Search for the cell housing the specified text and yield its [x, y] center coordinate. 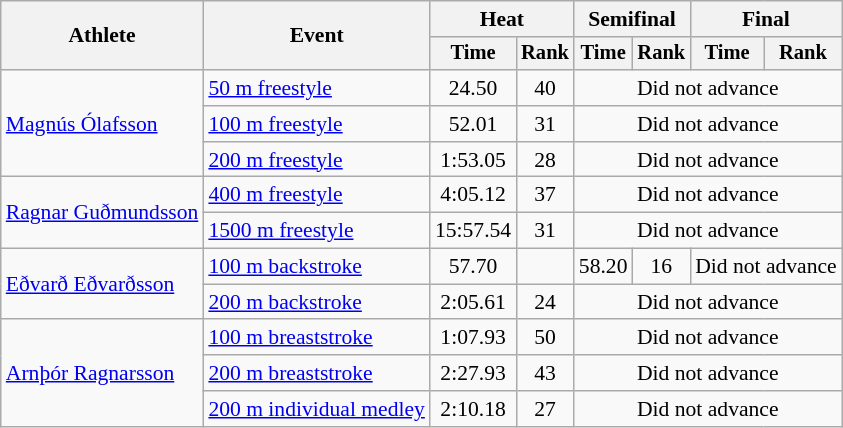
2:27.93 [473, 373]
28 [545, 160]
Arnþór Ragnarsson [102, 374]
27 [545, 409]
2:05.61 [473, 302]
200 m individual medley [316, 409]
15:57.54 [473, 231]
1:53.05 [473, 160]
100 m backstroke [316, 267]
43 [545, 373]
Event [316, 36]
Semifinal [632, 19]
4:05.12 [473, 195]
1500 m freestyle [316, 231]
200 m freestyle [316, 160]
50 m freestyle [316, 88]
200 m backstroke [316, 302]
24 [545, 302]
37 [545, 195]
52.01 [473, 124]
2:10.18 [473, 409]
40 [545, 88]
Final [766, 19]
400 m freestyle [316, 195]
1:07.93 [473, 338]
Heat [502, 19]
57.70 [473, 267]
24.50 [473, 88]
100 m breaststroke [316, 338]
58.20 [604, 267]
100 m freestyle [316, 124]
200 m breaststroke [316, 373]
Eðvarð Eðvarðsson [102, 284]
Ragnar Guðmundsson [102, 212]
50 [545, 338]
Athlete [102, 36]
Magnús Ólafsson [102, 124]
16 [662, 267]
